Detect which cell encompasses the target text, then output its [X, Y] center coordinate. 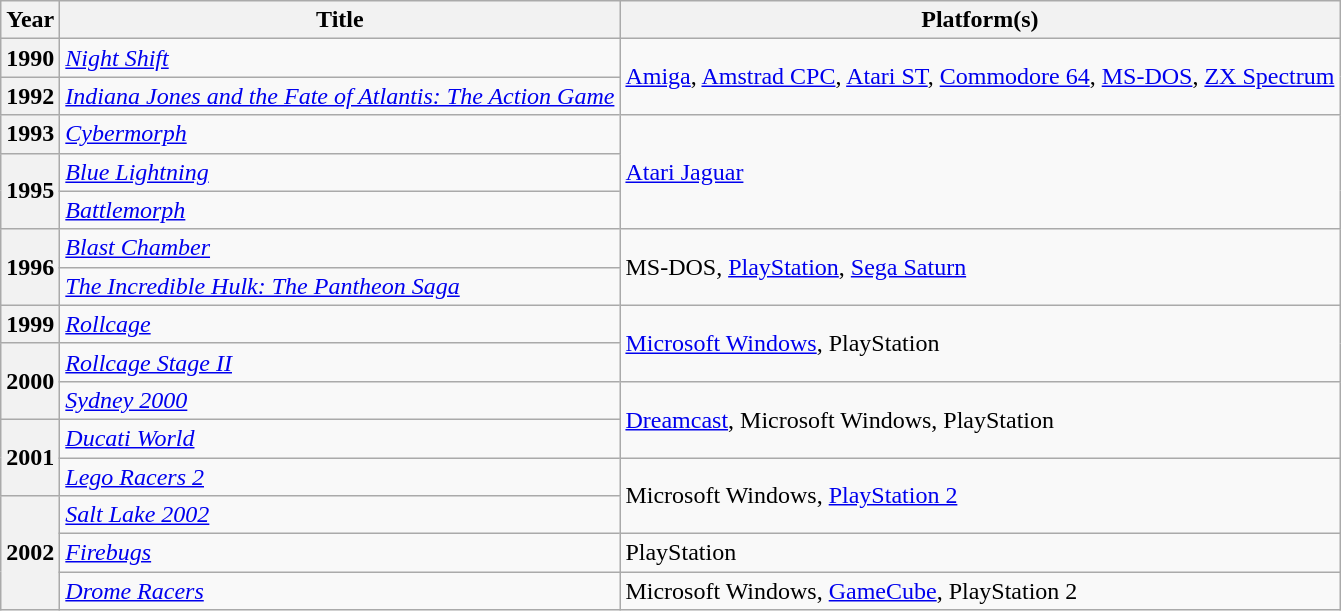
Amiga, Amstrad CPC, Atari ST, Commodore 64, MS-DOS, ZX Spectrum [980, 77]
Microsoft Windows, GameCube, PlayStation 2 [980, 591]
Platform(s) [980, 20]
Drome Racers [340, 591]
1996 [30, 267]
Cybermorph [340, 134]
Battlemorph [340, 210]
The Incredible Hulk: The Pantheon Saga [340, 286]
2001 [30, 457]
1990 [30, 58]
Title [340, 20]
Rollcage Stage II [340, 362]
Lego Racers 2 [340, 477]
Microsoft Windows, PlayStation [980, 343]
Rollcage [340, 324]
Ducati World [340, 438]
1995 [30, 191]
Firebugs [340, 553]
Dreamcast, Microsoft Windows, PlayStation [980, 419]
Blast Chamber [340, 248]
1999 [30, 324]
Salt Lake 2002 [340, 515]
Year [30, 20]
1993 [30, 134]
Blue Lightning [340, 172]
2002 [30, 553]
PlayStation [980, 553]
1992 [30, 96]
Indiana Jones and the Fate of Atlantis: The Action Game [340, 96]
Microsoft Windows, PlayStation 2 [980, 496]
Sydney 2000 [340, 400]
2000 [30, 381]
Atari Jaguar [980, 172]
Night Shift [340, 58]
MS-DOS, PlayStation, Sega Saturn [980, 267]
